Determine the [X, Y] coordinate at the center of the cell enclosing the given text.  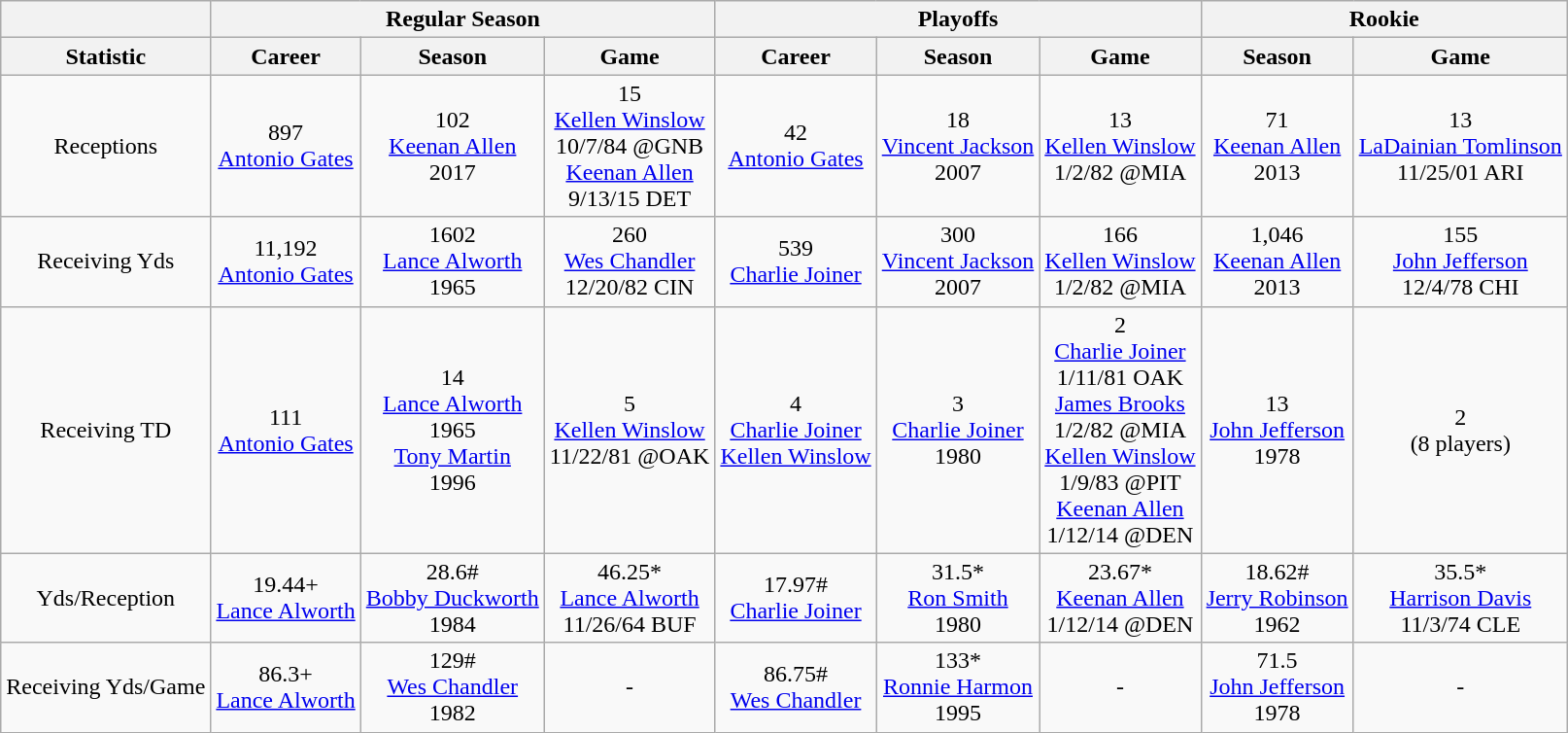
897Antonio Gates [286, 146]
11,192Antonio Gates [286, 262]
23.67*Keenan Allen1/12/14 @DEN [1120, 598]
4Charlie JoinerKellen Winslow [796, 430]
Regular Season [462, 19]
35.5*Harrison Davis11/3/74 CLE [1460, 598]
18Vincent Jackson2007 [958, 146]
42Antonio Gates [796, 146]
Rookie [1383, 19]
Yds/Reception [106, 598]
14Lance Alworth1965Tony Martin1996 [453, 430]
15Kellen Winslow10/7/84 @GNBKeenan Allen9/13/15 DET [630, 146]
133*Ronnie Harmon1995 [958, 687]
Receptions [106, 146]
71.5John Jefferson1978 [1277, 687]
71Keenan Allen2013 [1277, 146]
Playoffs [958, 19]
86.75#Wes Chandler [796, 687]
260Wes Chandler12/20/82 CIN [630, 262]
1,046Keenan Allen2013 [1277, 262]
111Antonio Gates [286, 430]
102Keenan Allen2017 [453, 146]
Receiving TD [106, 430]
19.44+Lance Alworth [286, 598]
166Kellen Winslow1/2/82 @MIA [1120, 262]
31.5*Ron Smith1980 [958, 598]
46.25*Lance Alworth11/26/64 BUF [630, 598]
86.3+Lance Alworth [286, 687]
17.97#Charlie Joiner [796, 598]
300Vincent Jackson2007 [958, 262]
1602Lance Alworth1965 [453, 262]
13John Jefferson1978 [1277, 430]
3Charlie Joiner1980 [958, 430]
Receiving Yds [106, 262]
Receiving Yds/Game [106, 687]
5Kellen Winslow11/22/81 @OAK [630, 430]
Statistic [106, 56]
13Kellen Winslow1/2/82 @MIA [1120, 146]
2Charlie Joiner1/11/81 OAKJames Brooks1/2/82 @MIAKellen Winslow1/9/83 @PITKeenan Allen1/12/14 @DEN [1120, 430]
13LaDainian Tomlinson11/25/01 ARI [1460, 146]
18.62#Jerry Robinson1962 [1277, 598]
155John Jefferson12/4/78 CHI [1460, 262]
28.6#Bobby Duckworth1984 [453, 598]
539Charlie Joiner [796, 262]
129#Wes Chandler1982 [453, 687]
2(8 players) [1460, 430]
